Find where the given text appears and provide that cell's center as (x, y) coordinate. 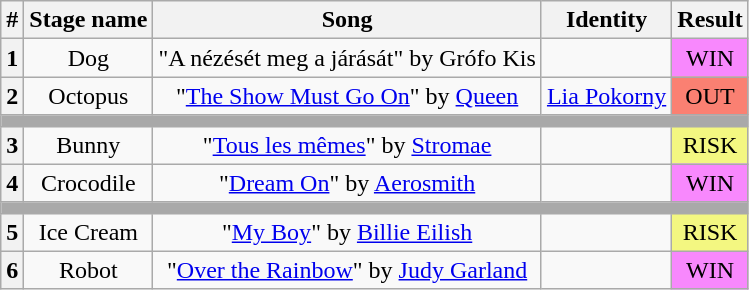
Crocodile (88, 183)
Result (710, 20)
Lia Pokorny (606, 96)
Stage name (88, 20)
6 (12, 270)
1 (12, 58)
Ice Cream (88, 232)
"Dream On" by Aerosmith (348, 183)
"My Boy" by Billie Eilish (348, 232)
"Tous les mêmes" by Stromae (348, 145)
2 (12, 96)
Robot (88, 270)
"The Show Must Go On" by Queen (348, 96)
Dog (88, 58)
Identity (606, 20)
4 (12, 183)
3 (12, 145)
Song (348, 20)
"Over the Rainbow" by Judy Garland (348, 270)
"A nézését meg a járását" by Grófo Kis (348, 58)
Octopus (88, 96)
# (12, 20)
Bunny (88, 145)
5 (12, 232)
OUT (710, 96)
